Detect which cell encompasses the target text, then output its (x, y) center coordinate. 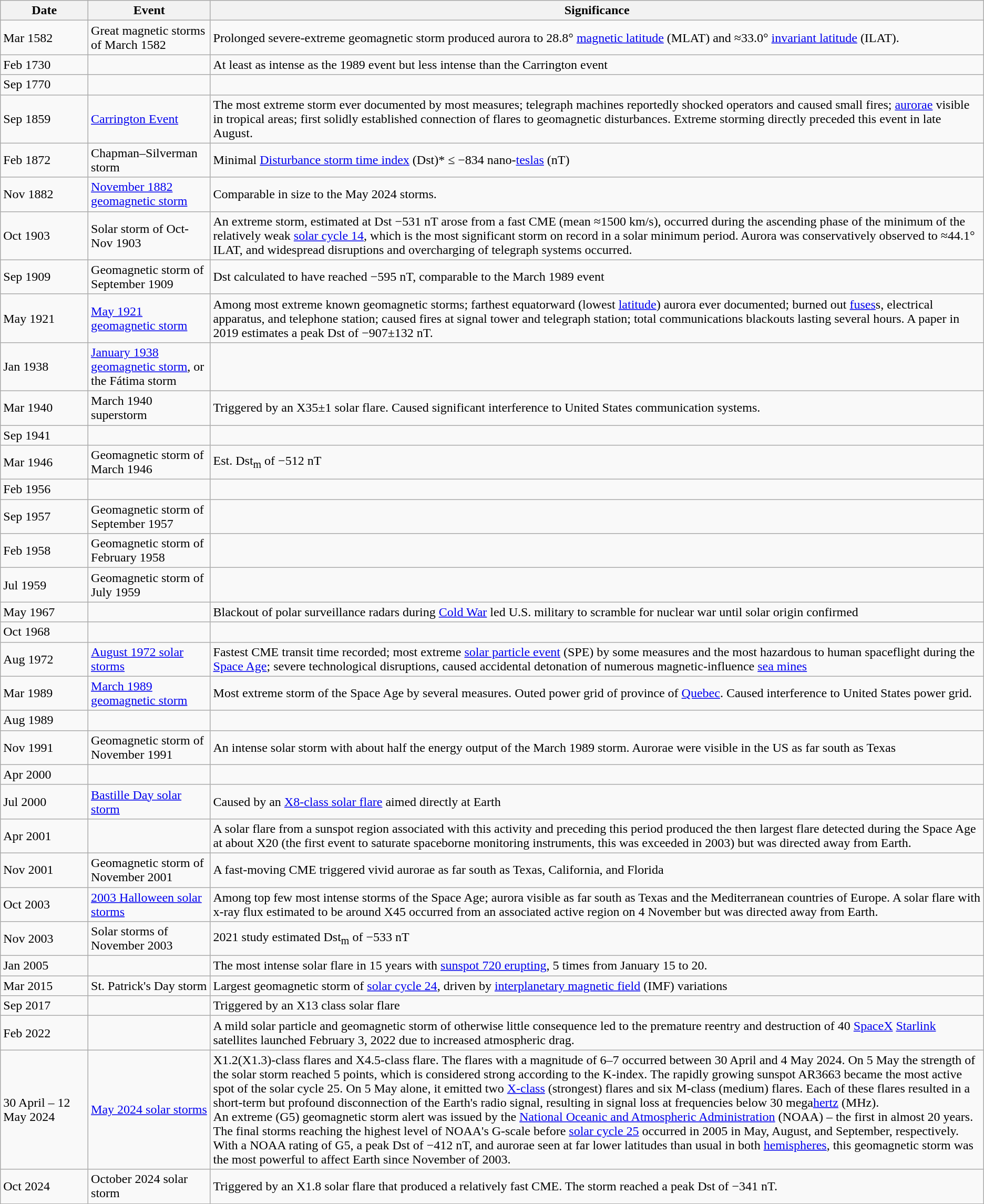
October 2024 solar storm (149, 1186)
Geomagnetic storm of November 1991 (149, 748)
Bastille Day solar storm (149, 801)
Triggered by an X13 class solar flare (597, 1006)
Feb 2022 (44, 1033)
Est. Dstm of −512 nT (597, 463)
Feb 1730 (44, 65)
Mar 1989 (44, 693)
Geomagnetic storm of March 1946 (149, 463)
Triggered by an X1.8 solar flare that produced a relatively fast CME. The storm reached a peak Dst of −341 nT. (597, 1186)
May 2024 solar storms (149, 1109)
Aug 1972 (44, 659)
November 1882 geomagnetic storm (149, 195)
Nov 2001 (44, 870)
May 1921 geomagnetic storm (149, 318)
Jul 1959 (44, 585)
Solar storm of Oct-Nov 1903 (149, 236)
Most extreme storm of the Space Age by several measures. Outed power grid of province of Quebec. Caused interference to United States power grid. (597, 693)
Nov 2003 (44, 939)
March 1989 geomagnetic storm (149, 693)
Aug 1989 (44, 720)
Prolonged severe-extreme geomagnetic storm produced aurora to 28.8° magnetic latitude (MLAT) and ≈33.0° invariant latitude (ILAT). (597, 38)
Geomagnetic storm of July 1959 (149, 585)
Significance (597, 11)
Comparable in size to the May 2024 storms. (597, 195)
The most intense solar flare in 15 years with sunspot 720 erupting, 5 times from January 15 to 20. (597, 966)
Nov 1882 (44, 195)
May 1921 (44, 318)
Sep 2017 (44, 1006)
2021 study estimated Dstm of −533 nT (597, 939)
Solar storms of November 2003 (149, 939)
Sep 1859 (44, 119)
Geomagnetic storm of November 2001 (149, 870)
Feb 1956 (44, 489)
August 1972 solar storms (149, 659)
Sep 1957 (44, 516)
Feb 1958 (44, 551)
Triggered by an X35±1 solar flare. Caused significant interference to United States communication systems. (597, 408)
Mar 2015 (44, 986)
Geomagnetic storm of September 1957 (149, 516)
Carrington Event (149, 119)
Geomagnetic storm of February 1958 (149, 551)
Jul 2000 (44, 801)
Apr 2000 (44, 774)
Sep 1770 (44, 85)
Nov 1991 (44, 748)
At least as intense as the 1989 event but less intense than the Carrington event (597, 65)
January 1938 geomagnetic storm, or the Fátima storm (149, 366)
Jan 2005 (44, 966)
2003 Halloween solar storms (149, 904)
May 1967 (44, 612)
Date (44, 11)
Oct 2003 (44, 904)
Mar 1946 (44, 463)
Oct 2024 (44, 1186)
An intense solar storm with about half the energy output of the March 1989 storm. Aurorae were visible in the US as far south as Texas (597, 748)
Feb 1872 (44, 160)
Geomagnetic storm of September 1909 (149, 277)
A fast-moving CME triggered vivid aurorae as far south as Texas, California, and Florida (597, 870)
Largest geomagnetic storm of solar cycle 24, driven by interplanetary magnetic field (IMF) variations (597, 986)
Minimal Disturbance storm time index (Dst)* ≤ −834 nano-teslas (nT) (597, 160)
Mar 1582 (44, 38)
Jan 1938 (44, 366)
Sep 1909 (44, 277)
30 April – 12 May 2024 (44, 1109)
March 1940 superstorm (149, 408)
St. Patrick's Day storm (149, 986)
Caused by an X8-class solar flare aimed directly at Earth (597, 801)
Great magnetic storms of March 1582 (149, 38)
Event (149, 11)
Sep 1941 (44, 435)
Dst calculated to have reached −595 nT, comparable to the March 1989 event (597, 277)
Mar 1940 (44, 408)
Oct 1968 (44, 632)
Oct 1903 (44, 236)
Chapman–Silverman storm (149, 160)
Blackout of polar surveillance radars during Cold War led U.S. military to scramble for nuclear war until solar origin confirmed (597, 612)
Apr 2001 (44, 836)
